Provide the [x, y] coordinate of the cell's center where the given text is located.  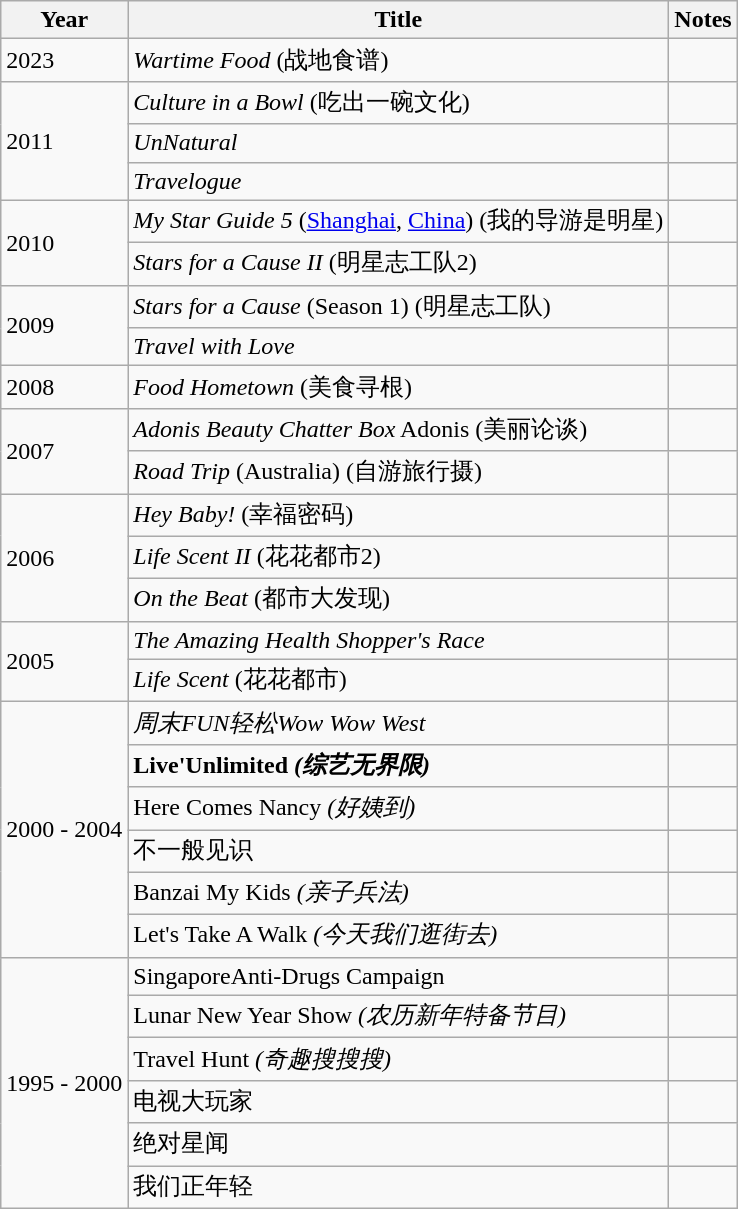
2006 [64, 558]
Wartime Food (战地食谱) [398, 60]
Travel with Love [398, 347]
Hey Baby! (幸福密码) [398, 516]
2008 [64, 388]
Live'Unlimited (综艺无界限) [398, 766]
Stars for a Cause (Season 1) (明星志工队) [398, 306]
On the Beat (都市大发现) [398, 600]
Travelogue [398, 181]
Year [64, 20]
Banzai My Kids (亲子兵法) [398, 894]
Travel Hunt (奇趣搜搜搜) [398, 1060]
电视大玩家 [398, 1102]
Lunar New Year Show (农历新年特备节目) [398, 1016]
Title [398, 20]
不一般见识 [398, 852]
2011 [64, 140]
UnNatural [398, 143]
My Star Guide 5 (Shanghai, China) (我的导游是明星) [398, 222]
2010 [64, 242]
Life Scent II (花花都市2) [398, 558]
2000 - 2004 [64, 830]
Let's Take A Walk (今天我们逛街去) [398, 936]
1995 - 2000 [64, 1082]
Stars for a Cause II (明星志工队2) [398, 264]
Road Trip (Australia) (自游旅行摄) [398, 472]
The Amazing Health Shopper's Race [398, 640]
2007 [64, 450]
SingaporeAnti-Drugs Campaign [398, 976]
Life Scent (花花都市) [398, 680]
2023 [64, 60]
Here Comes Nancy (好姨到) [398, 808]
Culture in a Bowl (吃出一碗文化) [398, 102]
2005 [64, 662]
绝对星闻 [398, 1144]
Food Hometown (美食寻根) [398, 388]
Adonis Beauty Chatter Box Adonis (美丽论谈) [398, 430]
我们正年轻 [398, 1188]
周末FUN轻松Wow Wow West [398, 724]
Notes [703, 20]
2009 [64, 326]
